Capture the cell that displays the provided text and extract its (x, y) central coordinate. 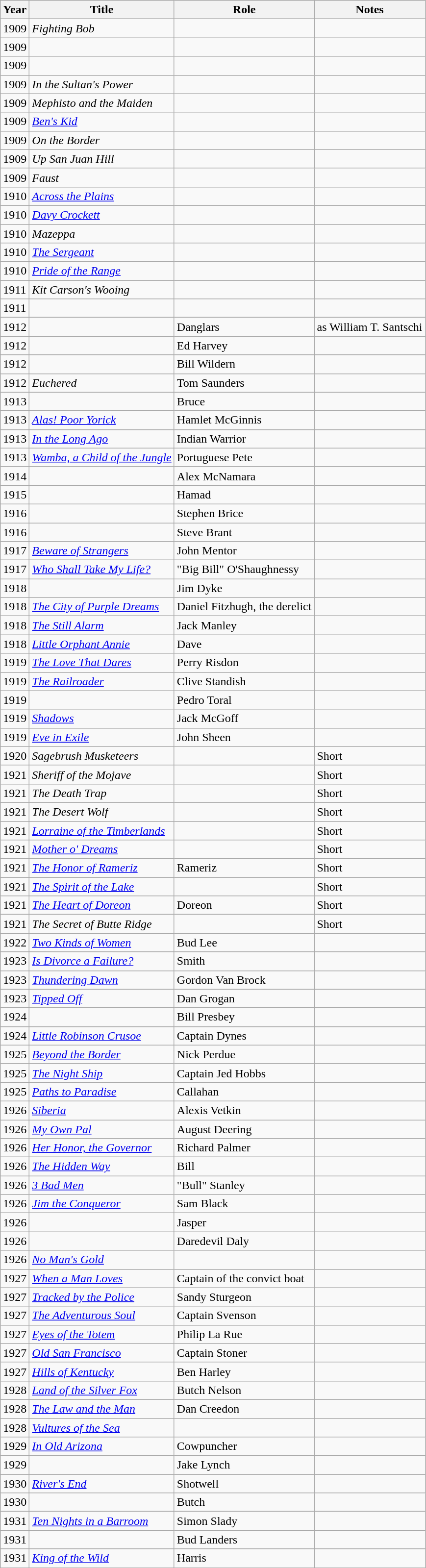
Two Kinds of Women (102, 943)
Jim the Conqueror (102, 1204)
Richard Palmer (244, 1148)
Faust (102, 177)
The Heart of Doreon (102, 905)
Pride of the Range (102, 271)
My Own Pal (102, 1129)
The Secret of Butte Ridge (102, 924)
Beware of Strangers (102, 551)
Is Divorce a Failure? (102, 961)
Steve Brant (244, 532)
Year (15, 10)
Across the Plains (102, 196)
Jack Manley (244, 625)
The Honor of Rameriz (102, 868)
Sheriff of the Mojave (102, 774)
The Hidden Way (102, 1167)
Captain Dynes (244, 1036)
Captain Svenson (244, 1316)
The Law and the Man (102, 1409)
Bill Presbey (244, 1017)
Wamba, a Child of the Jungle (102, 457)
Dan Grogan (244, 998)
Ben Harley (244, 1371)
Lorraine of the Timberlands (102, 831)
Mazeppa (102, 234)
No Man's Gold (102, 1260)
Davy Crockett (102, 215)
Alexis Vetkin (244, 1110)
Bud Lee (244, 943)
1915 (15, 495)
When a Man Loves (102, 1278)
as William T. Santschi (370, 327)
1922 (15, 943)
Hills of Kentucky (102, 1371)
Callahan (244, 1092)
King of the Wild (102, 1558)
The Night Ship (102, 1073)
Mephisto and the Maiden (102, 103)
Bill Wildern (244, 364)
Pedro Toral (244, 700)
Alas! Poor Yorick (102, 420)
Kit Carson's Wooing (102, 290)
Hamlet McGinnis (244, 420)
Jake Lynch (244, 1465)
Simon Slady (244, 1521)
Ten Nights in a Barroom (102, 1521)
Dave (244, 644)
Sam Black (244, 1204)
Siberia (102, 1110)
Harris (244, 1558)
1914 (15, 476)
The Sergeant (102, 252)
Euchered (102, 383)
Ed Harvey (244, 346)
August Deering (244, 1129)
Indian Warrior (244, 439)
Fighting Bob (102, 28)
Stephen Brice (244, 513)
Captain Stoner (244, 1353)
Tipped Off (102, 998)
Thundering Dawn (102, 980)
Bruce (244, 401)
The Death Trap (102, 793)
Notes (370, 10)
Up San Juan Hill (102, 159)
Dan Creedon (244, 1409)
Beyond the Border (102, 1054)
Title (102, 10)
In Old Arizona (102, 1446)
Rameriz (244, 868)
Doreon (244, 905)
Eve in Exile (102, 737)
In the Long Ago (102, 439)
The Love That Dares (102, 663)
Captain of the convict boat (244, 1278)
River's End (102, 1484)
Vultures of the Sea (102, 1428)
Old San Francisco (102, 1353)
Who Shall Take My Life? (102, 570)
The Desert Wolf (102, 812)
Clive Standish (244, 681)
The Spirit of the Lake (102, 887)
Jim Dyke (244, 588)
Portuguese Pete (244, 457)
Land of the Silver Fox (102, 1390)
Butch Nelson (244, 1390)
Jack McGoff (244, 719)
Bill (244, 1167)
Perry Risdon (244, 663)
Shadows (102, 719)
Bud Landers (244, 1540)
Gordon Van Brock (244, 980)
Alex McNamara (244, 476)
Tracked by the Police (102, 1297)
Tom Saunders (244, 383)
Hamad (244, 495)
Nick Perdue (244, 1054)
Role (244, 10)
Cowpuncher (244, 1446)
"Big Bill" O'Shaughnessy (244, 570)
Paths to Paradise (102, 1092)
Sagebrush Musketeers (102, 756)
Butch (244, 1502)
Daredevil Daly (244, 1241)
Eyes of the Totem (102, 1334)
Sandy Sturgeon (244, 1297)
1920 (15, 756)
Little Orphant Annie (102, 644)
Philip La Rue (244, 1334)
The Adventurous Soul (102, 1316)
The Railroader (102, 681)
Mother o' Dreams (102, 849)
Little Robinson Crusoe (102, 1036)
Her Honor, the Governor (102, 1148)
The City of Purple Dreams (102, 607)
Daniel Fitzhugh, the derelict (244, 607)
John Sheen (244, 737)
In the Sultan's Power (102, 84)
The Still Alarm (102, 625)
On the Border (102, 140)
John Mentor (244, 551)
Smith (244, 961)
Ben's Kid (102, 122)
Shotwell (244, 1484)
3 Bad Men (102, 1185)
Jasper (244, 1222)
"Bull" Stanley (244, 1185)
Captain Jed Hobbs (244, 1073)
Danglars (244, 327)
